Output the [x, y] coordinate of the center of the cell containing the given text.  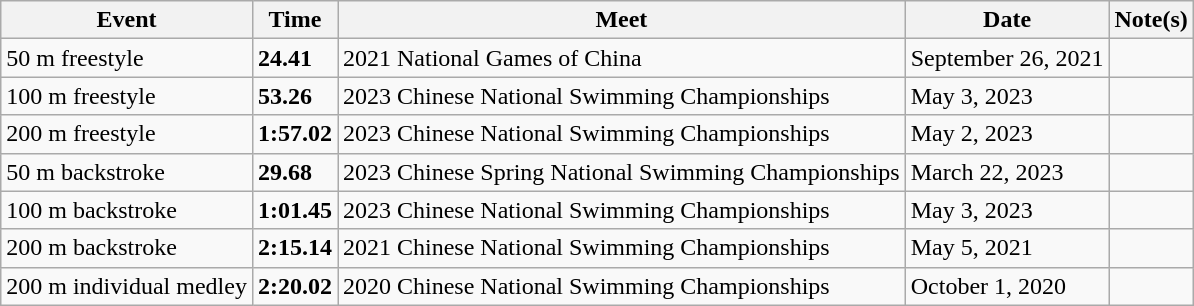
50 m backstroke [127, 172]
May 5, 2021 [1007, 248]
2021 National Games of China [622, 58]
100 m backstroke [127, 210]
24.41 [294, 58]
1:01.45 [294, 210]
29.68 [294, 172]
Event [127, 20]
March 22, 2023 [1007, 172]
100 m freestyle [127, 96]
Date [1007, 20]
50 m freestyle [127, 58]
May 2, 2023 [1007, 134]
2023 Chinese Spring National Swimming Championships [622, 172]
200 m backstroke [127, 248]
Meet [622, 20]
October 1, 2020 [1007, 286]
Time [294, 20]
2020 Chinese National Swimming Championships [622, 286]
53.26 [294, 96]
2:20.02 [294, 286]
Note(s) [1151, 20]
200 m individual medley [127, 286]
2:15.14 [294, 248]
2021 Chinese National Swimming Championships [622, 248]
1:57.02 [294, 134]
200 m freestyle [127, 134]
September 26, 2021 [1007, 58]
